Capture the cell that displays the provided text and extract its (X, Y) central coordinate. 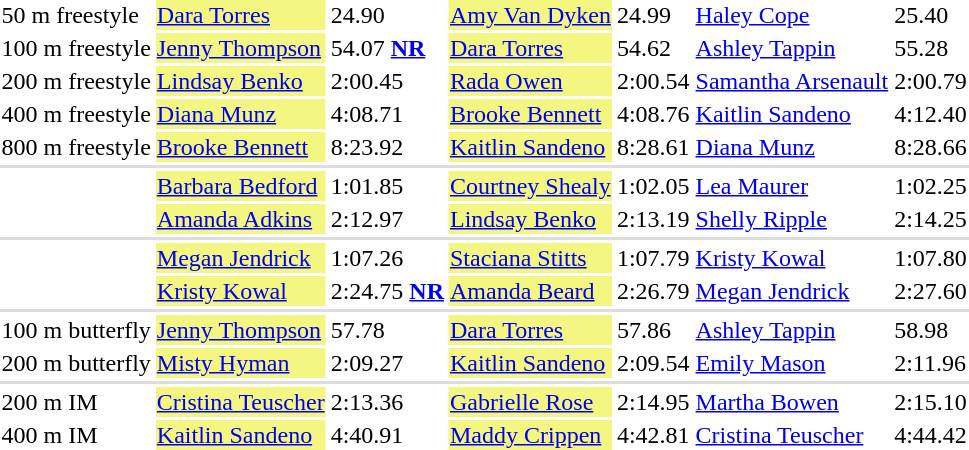
200 m butterfly (76, 363)
4:12.40 (931, 114)
24.99 (653, 15)
2:26.79 (653, 291)
2:27.60 (931, 291)
Amy Van Dyken (530, 15)
2:24.75 NR (387, 291)
800 m freestyle (76, 147)
8:23.92 (387, 147)
1:02.25 (931, 186)
54.62 (653, 48)
Haley Cope (792, 15)
Barbara Bedford (240, 186)
Emily Mason (792, 363)
55.28 (931, 48)
2:14.95 (653, 402)
2:00.45 (387, 81)
Lea Maurer (792, 186)
4:40.91 (387, 435)
Rada Owen (530, 81)
Martha Bowen (792, 402)
1:07.80 (931, 258)
4:08.76 (653, 114)
2:11.96 (931, 363)
2:13.36 (387, 402)
2:00.54 (653, 81)
50 m freestyle (76, 15)
8:28.61 (653, 147)
100 m butterfly (76, 330)
58.98 (931, 330)
1:07.26 (387, 258)
Maddy Crippen (530, 435)
Amanda Beard (530, 291)
2:00.79 (931, 81)
Amanda Adkins (240, 219)
2:13.19 (653, 219)
2:14.25 (931, 219)
Staciana Stitts (530, 258)
Shelly Ripple (792, 219)
Gabrielle Rose (530, 402)
57.78 (387, 330)
25.40 (931, 15)
Misty Hyman (240, 363)
1:01.85 (387, 186)
2:15.10 (931, 402)
400 m freestyle (76, 114)
4:44.42 (931, 435)
57.86 (653, 330)
400 m IM (76, 435)
Samantha Arsenault (792, 81)
1:02.05 (653, 186)
200 m freestyle (76, 81)
4:42.81 (653, 435)
1:07.79 (653, 258)
Courtney Shealy (530, 186)
54.07 NR (387, 48)
200 m IM (76, 402)
8:28.66 (931, 147)
4:08.71 (387, 114)
100 m freestyle (76, 48)
24.90 (387, 15)
2:09.27 (387, 363)
2:12.97 (387, 219)
2:09.54 (653, 363)
